Return the [X, Y] coordinate for the center point of the cell that contains the specified text.  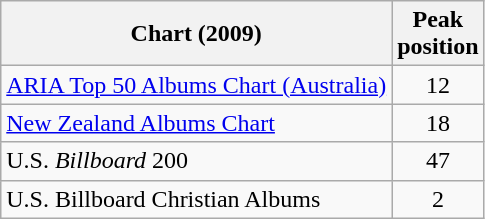
12 [438, 85]
18 [438, 123]
New Zealand Albums Chart [196, 123]
2 [438, 199]
Peakposition [438, 34]
Chart (2009) [196, 34]
U.S. Billboard 200 [196, 161]
U.S. Billboard Christian Albums [196, 199]
ARIA Top 50 Albums Chart (Australia) [196, 85]
47 [438, 161]
